Capture the cell that displays the provided text and extract its (X, Y) central coordinate. 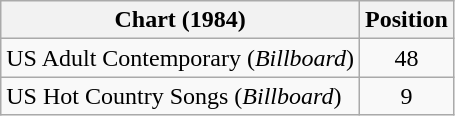
US Adult Contemporary (Billboard) (180, 58)
Chart (1984) (180, 20)
Position (407, 20)
US Hot Country Songs (Billboard) (180, 96)
48 (407, 58)
9 (407, 96)
